Search for the cell housing the specified text and yield its (X, Y) center coordinate. 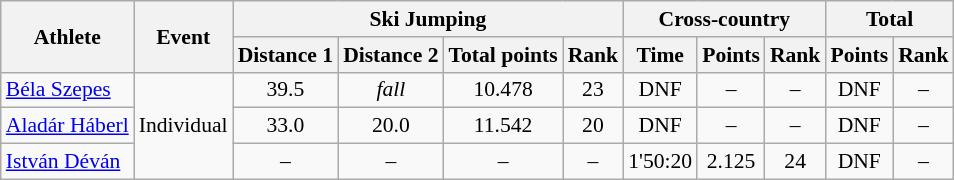
24 (796, 162)
Time (660, 55)
Cross-country (724, 19)
Ski Jumping (428, 19)
Distance 1 (286, 55)
23 (594, 90)
Distance 2 (390, 55)
Athlete (68, 36)
1'50:20 (660, 162)
Béla Szepes (68, 90)
Aladár Háberl (68, 126)
20.0 (390, 126)
2.125 (731, 162)
Individual (184, 126)
10.478 (504, 90)
33.0 (286, 126)
39.5 (286, 90)
11.542 (504, 126)
István Déván (68, 162)
Total points (504, 55)
Event (184, 36)
Total (889, 19)
fall (390, 90)
20 (594, 126)
